Identify which cell holds the provided text, then report its [x, y] central coordinate. 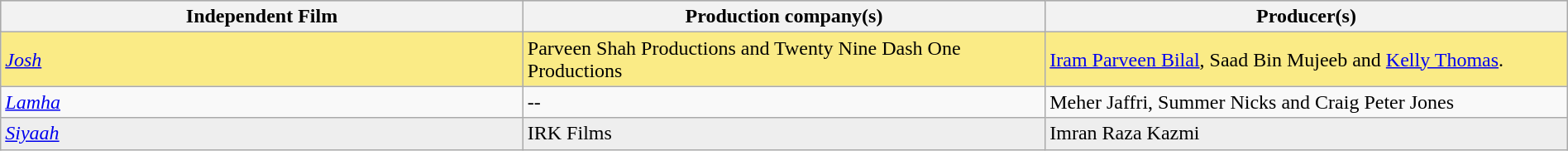
Siyaah [262, 134]
Producer(s) [1307, 17]
Iram Parveen Bilal, Saad Bin Mujeeb and Kelly Thomas. [1307, 60]
Lamha [262, 102]
Imran Raza Kazmi [1307, 134]
Josh [262, 60]
Independent Film [262, 17]
-- [784, 102]
IRK Films [784, 134]
Production company(s) [784, 17]
Meher Jaffri, Summer Nicks and Craig Peter Jones [1307, 102]
Parveen Shah Productions and Twenty Nine Dash One Productions [784, 60]
